For the text-containing cell, return its midpoint in [x, y] coordinate format. 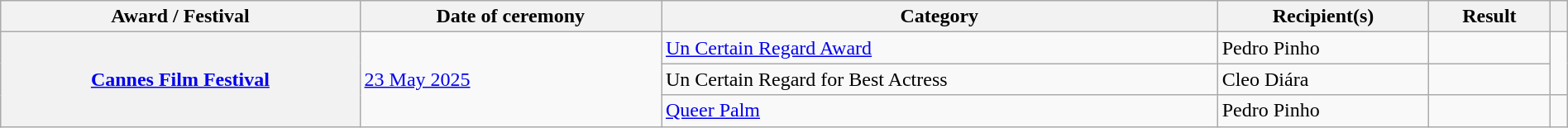
Queer Palm [939, 111]
Date of ceremony [510, 17]
Recipient(s) [1323, 17]
Un Certain Regard for Best Actress [939, 79]
Cleo Diára [1323, 79]
Category [939, 17]
Cannes Film Festival [180, 79]
Result [1489, 17]
Award / Festival [180, 17]
23 May 2025 [510, 79]
Un Certain Regard Award [939, 48]
